Find where the given text appears and provide that cell's center as [x, y] coordinate. 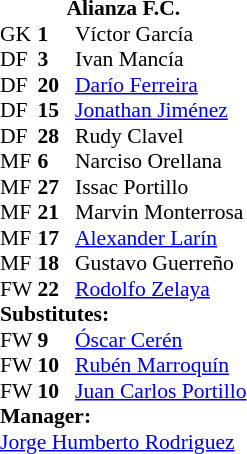
Substitutes: [123, 314]
Manager: [123, 416]
20 [57, 84]
Darío Ferreira [160, 84]
15 [57, 110]
Issac Portillo [160, 186]
GK [19, 33]
22 [57, 288]
Rodolfo Zelaya [160, 288]
Jonathan Jiménez [160, 110]
Víctor García [160, 33]
6 [57, 161]
Alexander Larín [160, 237]
Ivan Mancía [160, 59]
18 [57, 263]
Gustavo Guerreño [160, 263]
Marvin Monterrosa [160, 212]
21 [57, 212]
Narciso Orellana [160, 161]
Juan Carlos Portillo [160, 390]
3 [57, 59]
Jorge Humberto Rodriguez [123, 441]
28 [57, 135]
17 [57, 237]
Rubén Marroquín [160, 365]
Rudy Clavel [160, 135]
27 [57, 186]
Óscar Cerén [160, 339]
9 [57, 339]
1 [57, 33]
